Capture the cell that displays the provided text and extract its (x, y) central coordinate. 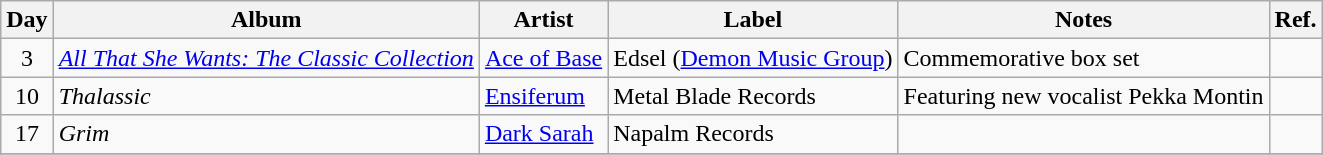
Album (266, 20)
3 (27, 58)
Label (753, 20)
Metal Blade Records (753, 96)
17 (27, 134)
All That She Wants: The Classic Collection (266, 58)
Dark Sarah (543, 134)
Ensiferum (543, 96)
Notes (1084, 20)
Artist (543, 20)
Featuring new vocalist Pekka Montin (1084, 96)
Commemorative box set (1084, 58)
Thalassic (266, 96)
Grim (266, 134)
Ref. (1296, 20)
Napalm Records (753, 134)
Ace of Base (543, 58)
10 (27, 96)
Day (27, 20)
Edsel (Demon Music Group) (753, 58)
